Pinpoint the cell where the given text exists, returning its (X, Y) midpoint coordinate. 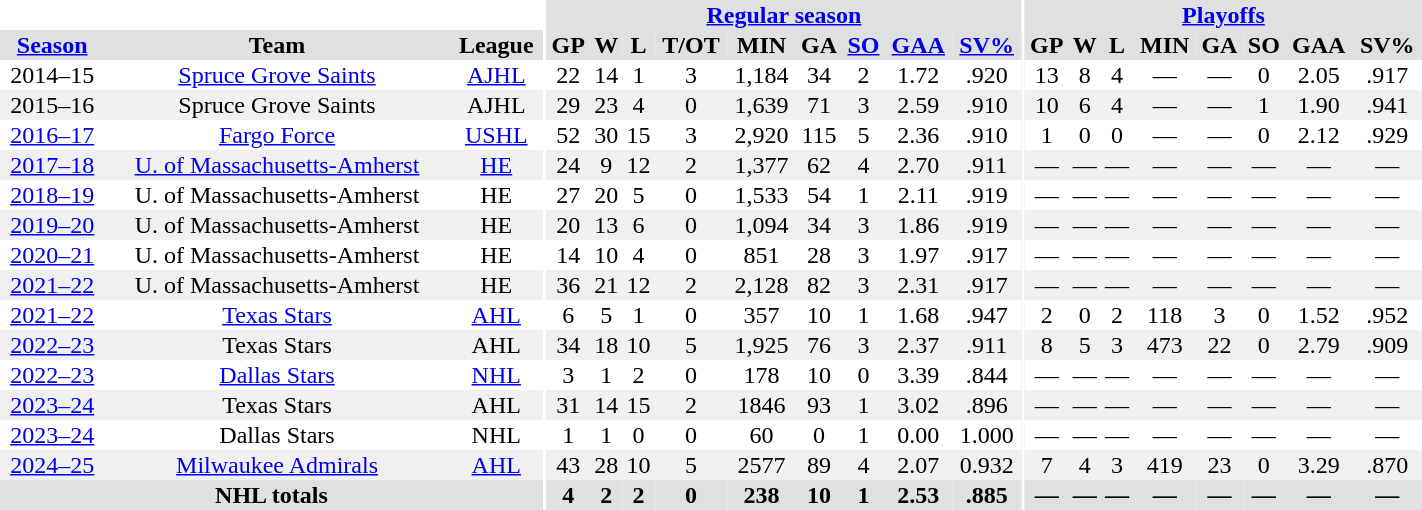
2.53 (918, 495)
118 (1164, 315)
71 (820, 105)
1,094 (761, 225)
2020–21 (52, 255)
1.68 (918, 315)
1,377 (761, 165)
18 (606, 345)
1.90 (1319, 105)
357 (761, 315)
2.70 (918, 165)
Playoffs (1224, 15)
419 (1164, 465)
.909 (1388, 345)
2,128 (761, 285)
62 (820, 165)
36 (568, 285)
21 (606, 285)
2,920 (761, 135)
NHL totals (272, 495)
24 (568, 165)
Team (276, 45)
9 (606, 165)
60 (761, 435)
0.932 (986, 465)
1.72 (918, 75)
238 (761, 495)
USHL (496, 135)
League (496, 45)
1.000 (986, 435)
52 (568, 135)
2.05 (1319, 75)
2.11 (918, 195)
43 (568, 465)
2015–16 (52, 105)
31 (568, 405)
54 (820, 195)
2577 (761, 465)
1,533 (761, 195)
2.12 (1319, 135)
2.59 (918, 105)
T/OT (691, 45)
30 (606, 135)
7 (1047, 465)
1.86 (918, 225)
Regular season (784, 15)
27 (568, 195)
.947 (986, 315)
1,925 (761, 345)
1846 (761, 405)
Season (52, 45)
93 (820, 405)
89 (820, 465)
2017–18 (52, 165)
1,639 (761, 105)
76 (820, 345)
.929 (1388, 135)
.952 (1388, 315)
82 (820, 285)
2.79 (1319, 345)
2018–19 (52, 195)
1.97 (918, 255)
473 (1164, 345)
851 (761, 255)
2019–20 (52, 225)
2014–15 (52, 75)
.920 (986, 75)
.941 (1388, 105)
3.39 (918, 375)
2024–25 (52, 465)
3.02 (918, 405)
178 (761, 375)
2.37 (918, 345)
.844 (986, 375)
1.52 (1319, 315)
2.36 (918, 135)
.885 (986, 495)
2.07 (918, 465)
29 (568, 105)
2016–17 (52, 135)
1,184 (761, 75)
.896 (986, 405)
0.00 (918, 435)
115 (820, 135)
Milwaukee Admirals (276, 465)
3.29 (1319, 465)
Fargo Force (276, 135)
2.31 (918, 285)
.870 (1388, 465)
